For the text-containing cell, return its midpoint in (X, Y) coordinate format. 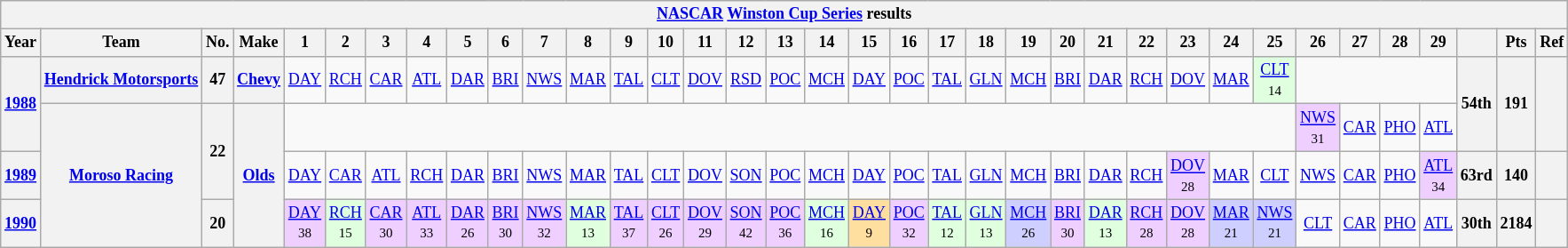
DAY38 (304, 223)
POC32 (909, 223)
27 (1359, 43)
5 (469, 43)
6 (506, 43)
DOV29 (705, 223)
4 (427, 43)
MCH26 (1028, 223)
CLT26 (666, 223)
Team (121, 43)
23 (1188, 43)
26 (1319, 43)
16 (909, 43)
30th (1477, 223)
ATL33 (427, 223)
DAR13 (1106, 223)
1 (304, 43)
Olds (259, 176)
NWS31 (1319, 128)
19 (1028, 43)
TAL37 (628, 223)
14 (827, 43)
18 (986, 43)
No. (218, 43)
9 (628, 43)
Hendrick Motorsports (121, 80)
15 (869, 43)
RSD (745, 80)
12 (745, 43)
Ref (1552, 43)
NWS32 (545, 223)
ATL34 (1438, 175)
10 (666, 43)
RCH15 (345, 223)
Year (21, 43)
8 (588, 43)
DAR26 (469, 223)
11 (705, 43)
63rd (1477, 175)
2 (345, 43)
54th (1477, 103)
POC36 (785, 223)
Moroso Racing (121, 176)
SON42 (745, 223)
Pts (1516, 43)
DAY9 (869, 223)
CAR30 (386, 223)
NASCAR Winston Cup Series results (784, 14)
CLT14 (1274, 80)
MAR13 (588, 223)
SON (745, 175)
NWS21 (1274, 223)
3 (386, 43)
2184 (1516, 223)
7 (545, 43)
191 (1516, 103)
28 (1400, 43)
17 (947, 43)
RCH28 (1146, 223)
13 (785, 43)
25 (1274, 43)
140 (1516, 175)
1990 (21, 223)
47 (218, 80)
Chevy (259, 80)
21 (1106, 43)
GLN13 (986, 223)
1989 (21, 175)
TAL12 (947, 223)
1988 (21, 103)
29 (1438, 43)
MCH16 (827, 223)
24 (1231, 43)
MAR21 (1231, 223)
Make (259, 43)
